Search for the cell housing the specified text and yield its (X, Y) center coordinate. 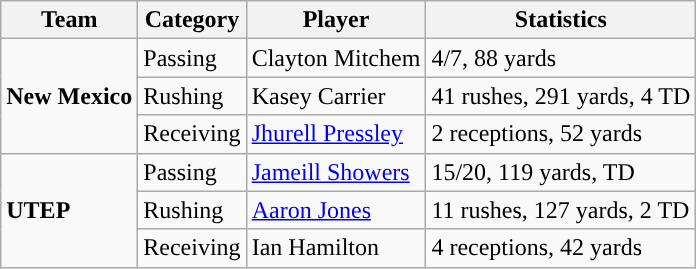
Jhurell Pressley (336, 134)
15/20, 119 yards, TD (561, 172)
Category (192, 20)
2 receptions, 52 yards (561, 134)
Jameill Showers (336, 172)
4 receptions, 42 yards (561, 248)
Statistics (561, 20)
Clayton Mitchem (336, 58)
4/7, 88 yards (561, 58)
41 rushes, 291 yards, 4 TD (561, 96)
Player (336, 20)
New Mexico (70, 96)
Aaron Jones (336, 210)
11 rushes, 127 yards, 2 TD (561, 210)
Kasey Carrier (336, 96)
Team (70, 20)
UTEP (70, 210)
Ian Hamilton (336, 248)
